Output the [X, Y] coordinate of the center of the cell containing the given text.  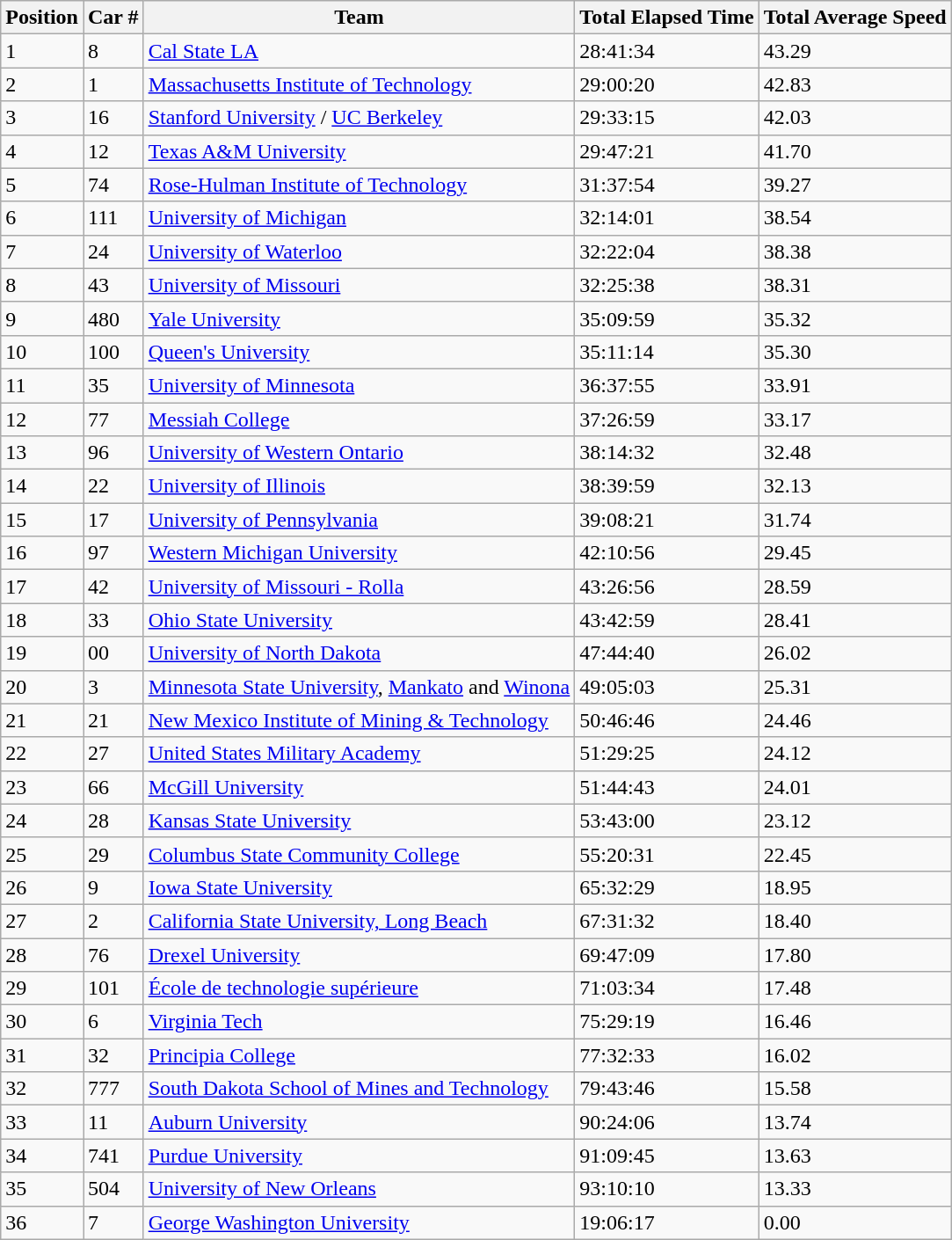
32:25:38 [666, 285]
42.03 [854, 118]
24.12 [854, 754]
32:14:01 [666, 218]
Car # [113, 18]
65:32:29 [666, 887]
96 [113, 453]
13 [42, 453]
Columbus State Community College [359, 854]
43.29 [854, 51]
29:00:20 [666, 84]
38.54 [854, 218]
32.48 [854, 453]
22.45 [854, 854]
Cal State LA [359, 51]
93:10:10 [666, 1189]
480 [113, 318]
United States Military Academy [359, 754]
51:44:43 [666, 787]
Kansas State University [359, 821]
39:08:21 [666, 520]
69:47:09 [666, 954]
31 [42, 1055]
0.00 [854, 1222]
111 [113, 218]
20 [42, 687]
741 [113, 1156]
13.74 [854, 1122]
55:20:31 [666, 854]
38.31 [854, 285]
23 [42, 787]
California State University, Long Beach [359, 921]
University of New Orleans [359, 1189]
91:09:45 [666, 1156]
19 [42, 653]
76 [113, 954]
Massachusetts Institute of Technology [359, 84]
New Mexico Institute of Mining & Technology [359, 720]
37:26:59 [666, 419]
University of Missouri - Rolla [359, 587]
University of Waterloo [359, 252]
66 [113, 787]
Ohio State University [359, 620]
49:05:03 [666, 687]
University of North Dakota [359, 653]
Minnesota State University, Mankato and Winona [359, 687]
Purdue University [359, 1156]
777 [113, 1089]
Iowa State University [359, 887]
35.32 [854, 318]
35:09:59 [666, 318]
36:37:55 [666, 385]
34 [42, 1156]
Stanford University / UC Berkeley [359, 118]
Virginia Tech [359, 1022]
Total Average Speed [854, 18]
51:29:25 [666, 754]
28:41:34 [666, 51]
100 [113, 352]
University of Illinois [359, 486]
41.70 [854, 151]
43:26:56 [666, 587]
79:43:46 [666, 1089]
13.63 [854, 1156]
18 [42, 620]
75:29:19 [666, 1022]
18.95 [854, 887]
33.91 [854, 385]
25 [42, 854]
George Washington University [359, 1222]
74 [113, 185]
38:14:32 [666, 453]
13.33 [854, 1189]
33.17 [854, 419]
26.02 [854, 653]
42.83 [854, 84]
29:47:21 [666, 151]
Principia College [359, 1055]
29:33:15 [666, 118]
Yale University [359, 318]
19:06:17 [666, 1222]
24.46 [854, 720]
97 [113, 553]
42 [113, 587]
10 [42, 352]
26 [42, 887]
Team [359, 18]
42:10:56 [666, 553]
77 [113, 419]
Messiah College [359, 419]
17.48 [854, 988]
90:24:06 [666, 1122]
16.46 [854, 1022]
38:39:59 [666, 486]
15 [42, 520]
00 [113, 653]
Texas A&M University [359, 151]
53:43:00 [666, 821]
Drexel University [359, 954]
28.59 [854, 587]
Auburn University [359, 1122]
University of Michigan [359, 218]
University of Missouri [359, 285]
24.01 [854, 787]
Queen's University [359, 352]
14 [42, 486]
University of Pennsylvania [359, 520]
Western Michigan University [359, 553]
35:11:14 [666, 352]
28.41 [854, 620]
23.12 [854, 821]
71:03:34 [666, 988]
25.31 [854, 687]
16.02 [854, 1055]
5 [42, 185]
30 [42, 1022]
29.45 [854, 553]
101 [113, 988]
32:22:04 [666, 252]
31.74 [854, 520]
18.40 [854, 921]
504 [113, 1189]
Total Elapsed Time [666, 18]
77:32:33 [666, 1055]
47:44:40 [666, 653]
McGill University [359, 787]
University of Western Ontario [359, 453]
Rose-Hulman Institute of Technology [359, 185]
École de technologie supérieure [359, 988]
39.27 [854, 185]
University of Minnesota [359, 385]
43 [113, 285]
32.13 [854, 486]
Position [42, 18]
4 [42, 151]
35.30 [854, 352]
67:31:32 [666, 921]
50:46:46 [666, 720]
South Dakota School of Mines and Technology [359, 1089]
17.80 [854, 954]
38.38 [854, 252]
15.58 [854, 1089]
36 [42, 1222]
43:42:59 [666, 620]
31:37:54 [666, 185]
